Capture the cell that displays the provided text and extract its [x, y] central coordinate. 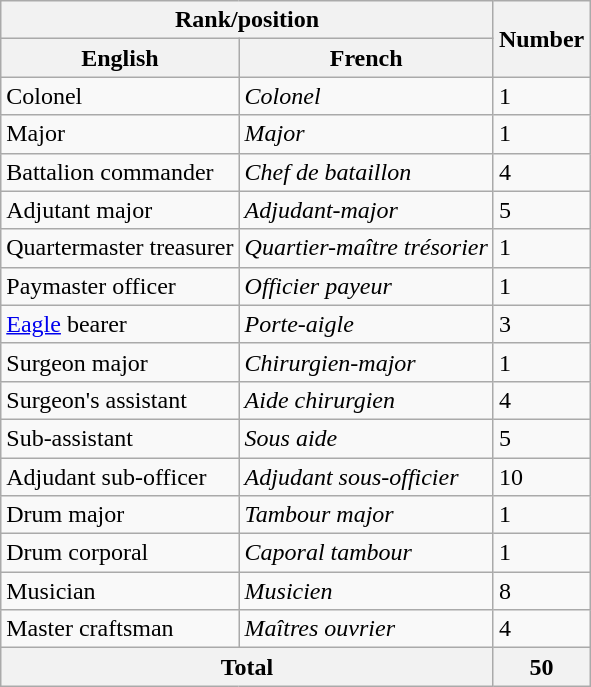
Adjudant-major [366, 210]
Master craftsman [120, 629]
Tambour major [366, 515]
Number [541, 39]
English [120, 58]
Musicien [366, 591]
Chirurgien-major [366, 362]
Officier payeur [366, 286]
50 [541, 667]
Surgeon major [120, 362]
Paymaster officer [120, 286]
Chef de bataillon [366, 172]
Caporal tambour [366, 553]
Drum major [120, 515]
8 [541, 591]
Eagle bearer [120, 324]
Sub-assistant [120, 438]
French [366, 58]
Quartermaster treasurer [120, 248]
Musician [120, 591]
3 [541, 324]
Total [248, 667]
Drum corporal [120, 553]
Porte-aigle [366, 324]
10 [541, 477]
Sous aide [366, 438]
Maîtres ouvrier [366, 629]
Adjudant sub-officer [120, 477]
Adjutant major [120, 210]
Aide chirurgien [366, 400]
Rank/position [248, 20]
Battalion commander [120, 172]
Surgeon's assistant [120, 400]
Quartier-maître trésorier [366, 248]
Adjudant sous-officier [366, 477]
